Return (x, y) of the center of cell containing provided text 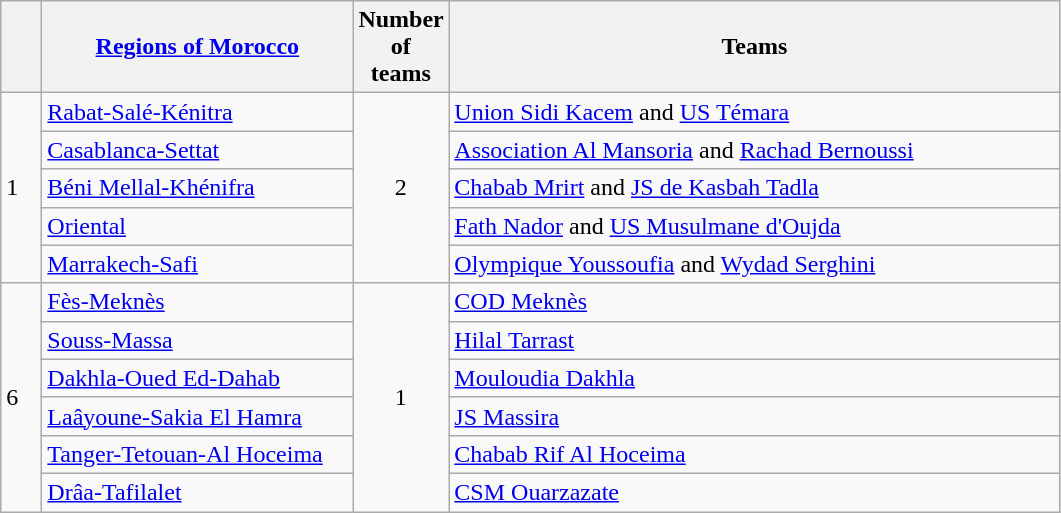
COD Meknès (754, 302)
Chabab Mrirt and JS de Kasbah Tadla (754, 188)
Union Sidi Kacem and US Témara (754, 112)
Chabab Rif Al Hoceima (754, 454)
6 (22, 397)
Drâa-Tafilalet (198, 492)
Marrakech-Safi (198, 264)
Teams (754, 47)
Rabat-Salé-Kénitra (198, 112)
Number of teams (401, 47)
CSM Ouarzazate (754, 492)
Olympique Youssoufia and Wydad Serghini (754, 264)
Oriental (198, 226)
Hilal Tarrast (754, 340)
Laâyoune-Sakia El Hamra (198, 416)
Dakhla-Oued Ed-Dahab (198, 378)
Fès-Meknès (198, 302)
Mouloudia Dakhla (754, 378)
Béni Mellal-Khénifra (198, 188)
Association Al Mansoria and Rachad Bernoussi (754, 150)
2 (401, 188)
Souss-Massa (198, 340)
Regions of Morocco (198, 47)
Tanger-Tetouan-Al Hoceima (198, 454)
Fath Nador and US Musulmane d'Oujda (754, 226)
JS Massira (754, 416)
Casablanca-Settat (198, 150)
